Return the (x, y) coordinate for the center point of the cell that contains the specified text.  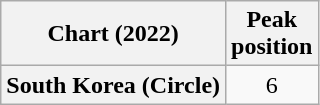
6 (272, 85)
Chart (2022) (114, 34)
Peakposition (272, 34)
South Korea (Circle) (114, 85)
